Return the [x, y] coordinate for the center point of the cell that contains the specified text.  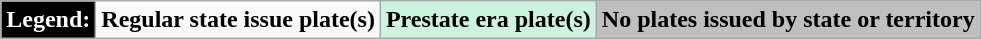
Prestate era plate(s) [488, 20]
No plates issued by state or territory [788, 20]
Legend: [48, 20]
Regular state issue plate(s) [238, 20]
